Capture the cell that displays the provided text and extract its [x, y] central coordinate. 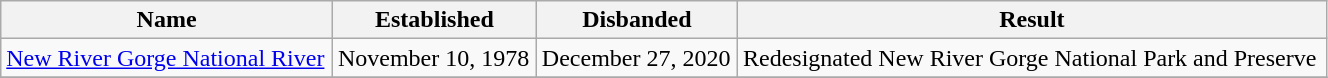
New River Gorge National River [167, 58]
Redesignated New River Gorge National Park and Preserve [1032, 58]
December 27, 2020 [636, 58]
Name [167, 20]
November 10, 1978 [434, 58]
Disbanded [636, 20]
Established [434, 20]
Result [1032, 20]
